Provide the [X, Y] coordinate of the cell's center where the given text is located.  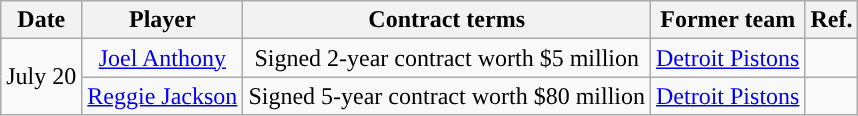
Signed 2-year contract worth $5 million [447, 58]
Signed 5-year contract worth $80 million [447, 96]
Contract terms [447, 20]
Former team [728, 20]
Joel Anthony [162, 58]
Player [162, 20]
July 20 [42, 77]
Reggie Jackson [162, 96]
Date [42, 20]
Ref. [832, 20]
